Return the [x, y] coordinate for the center point of the cell that contains the specified text.  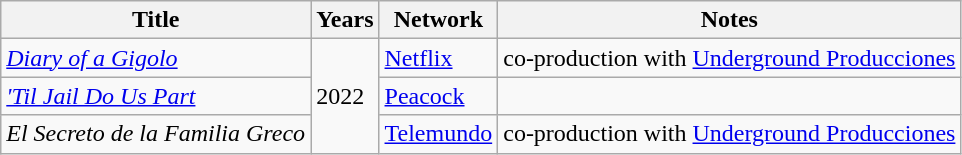
Peacock [438, 96]
Years [345, 20]
Telemundo [438, 134]
Netflix [438, 58]
Notes [730, 20]
2022 [345, 96]
Diary of a Gigolo [156, 58]
'Til Jail Do Us Part [156, 96]
Title [156, 20]
El Secreto de la Familia Greco [156, 134]
Network [438, 20]
